Pinpoint the cell where the given text exists, returning its [X, Y] midpoint coordinate. 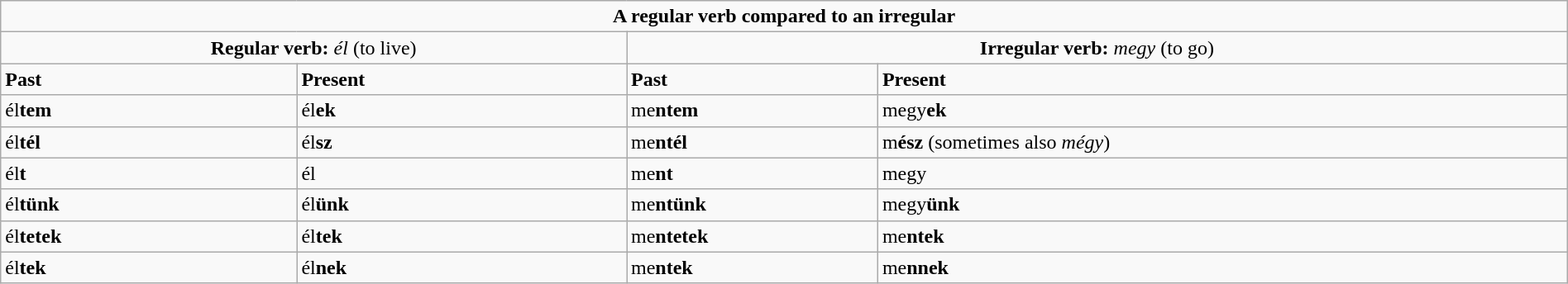
ment [753, 173]
élünk [461, 205]
A regular verb compared to an irregular [784, 17]
mentünk [753, 205]
megyek [1222, 111]
megyünk [1222, 205]
mennek [1222, 267]
éltünk [149, 205]
mentetek [753, 236]
éltél [149, 142]
él [461, 173]
Irregular verb: megy (to go) [1097, 48]
mész (sometimes also mégy) [1222, 142]
éltetek [149, 236]
élt [149, 173]
élsz [461, 142]
élnek [461, 267]
Regular verb: él (to live) [314, 48]
megy [1222, 173]
mentem [753, 111]
élek [461, 111]
mentél [753, 142]
éltem [149, 111]
